Return the (X, Y) coordinate for the center point of the cell that contains the specified text.  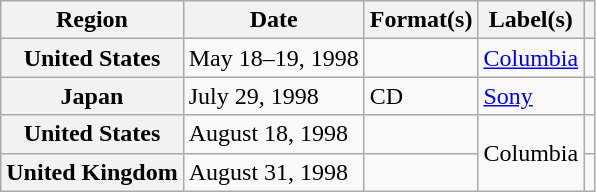
July 29, 1998 (274, 96)
Format(s) (421, 20)
August 31, 1998 (274, 172)
May 18–19, 1998 (274, 58)
Sony (531, 96)
CD (421, 96)
August 18, 1998 (274, 134)
United Kingdom (92, 172)
Japan (92, 96)
Region (92, 20)
Date (274, 20)
Label(s) (531, 20)
